Search for the cell housing the specified text and yield its (X, Y) center coordinate. 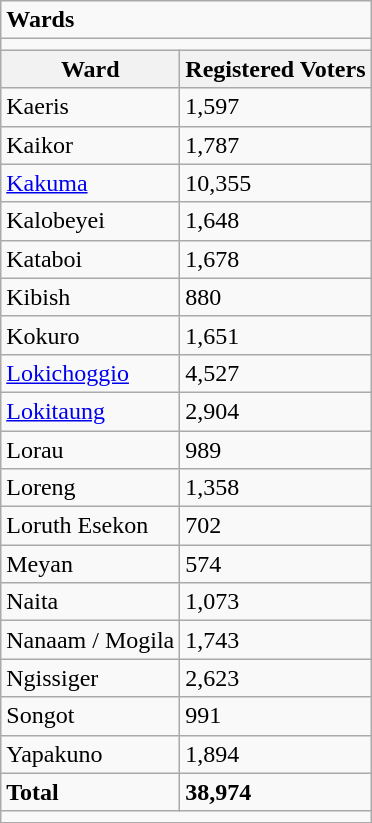
Lokichoggio (90, 373)
Ward (90, 69)
1,743 (276, 640)
Nanaam / Mogila (90, 640)
2,904 (276, 411)
991 (276, 716)
1,678 (276, 259)
10,355 (276, 183)
1,073 (276, 602)
Kokuro (90, 335)
Total (90, 792)
Kalobeyei (90, 221)
Meyan (90, 564)
Kakuma (90, 183)
1,894 (276, 754)
1,597 (276, 107)
Registered Voters (276, 69)
Kaikor (90, 145)
1,651 (276, 335)
702 (276, 526)
Yapakuno (90, 754)
Loruth Esekon (90, 526)
Ngissiger (90, 678)
Kibish (90, 297)
Naita (90, 602)
Songot (90, 716)
Lorau (90, 449)
Loreng (90, 488)
Kaeris (90, 107)
880 (276, 297)
Wards (186, 20)
4,527 (276, 373)
1,358 (276, 488)
Kataboi (90, 259)
1,648 (276, 221)
574 (276, 564)
Lokitaung (90, 411)
1,787 (276, 145)
38,974 (276, 792)
989 (276, 449)
2,623 (276, 678)
